Return the [x, y] coordinate for the center point of the cell that contains the specified text.  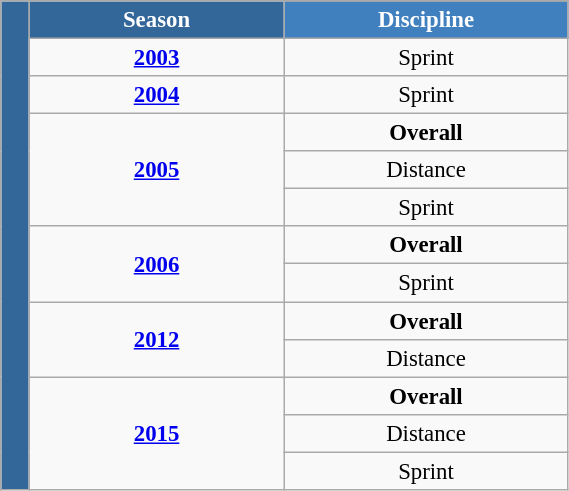
2015 [156, 434]
2005 [156, 170]
2004 [156, 95]
2006 [156, 264]
2003 [156, 58]
Season [156, 20]
Discipline [426, 20]
2012 [156, 340]
